Extract the [x, y] coordinate from the center of the cell holding the provided text.  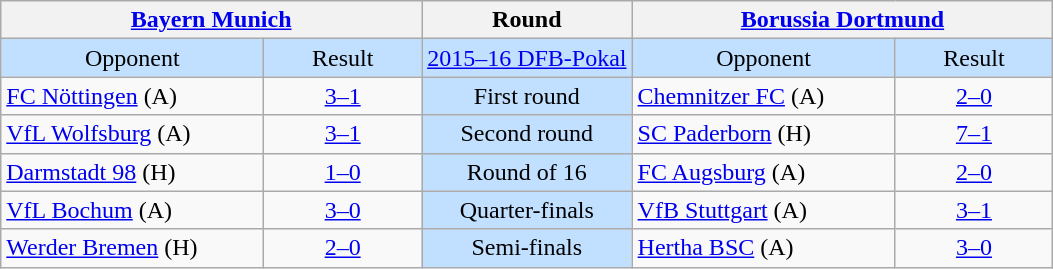
Werder Bremen (H) [132, 248]
Bayern Munich [212, 20]
Hertha BSC (A) [764, 248]
FC Nöttingen (A) [132, 96]
VfB Stuttgart (A) [764, 210]
Round [527, 20]
7–1 [974, 134]
Darmstadt 98 (H) [132, 172]
SC Paderborn (H) [764, 134]
FC Augsburg (A) [764, 172]
Borussia Dortmund [842, 20]
VfL Bochum (A) [132, 210]
Round of 16 [527, 172]
1–0 [343, 172]
Semi-finals [527, 248]
First round [527, 96]
Quarter-finals [527, 210]
Second round [527, 134]
VfL Wolfsburg (A) [132, 134]
Chemnitzer FC (A) [764, 96]
2015–16 DFB-Pokal [527, 58]
